Search for the cell housing the specified text and yield its [X, Y] center coordinate. 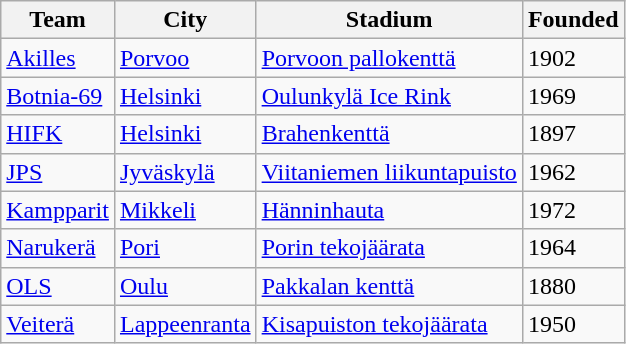
1972 [573, 210]
Oulu [185, 286]
1962 [573, 172]
1964 [573, 248]
Kisapuiston tekojäärata [389, 324]
Hänninhauta [389, 210]
1969 [573, 96]
1880 [573, 286]
Porvoon pallokenttä [389, 58]
Kampparit [58, 210]
Porin tekojäärata [389, 248]
Pakkalan kenttä [389, 286]
Porvoo [185, 58]
Jyväskylä [185, 172]
Founded [573, 20]
1897 [573, 134]
Lappeenranta [185, 324]
Team [58, 20]
Oulunkylä Ice Rink [389, 96]
Akilles [58, 58]
Pori [185, 248]
Veiterä [58, 324]
Narukerä [58, 248]
Botnia-69 [58, 96]
Stadium [389, 20]
1950 [573, 324]
1902 [573, 58]
OLS [58, 286]
JPS [58, 172]
City [185, 20]
Mikkeli [185, 210]
Viitaniemen liikuntapuisto [389, 172]
HIFK [58, 134]
Brahenkenttä [389, 134]
